Detect which cell encompasses the target text, then output its (x, y) center coordinate. 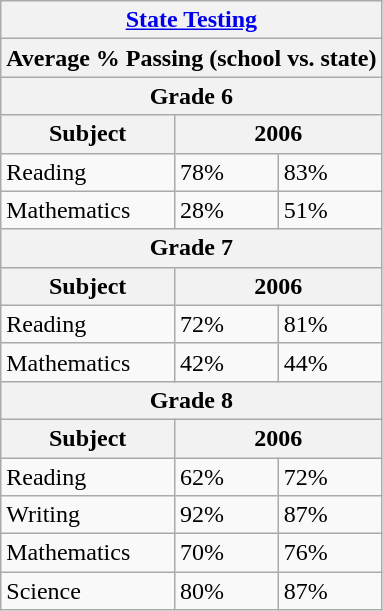
State Testing (192, 20)
Grade 6 (192, 96)
83% (330, 172)
80% (227, 591)
28% (227, 210)
Writing (88, 515)
62% (227, 477)
81% (330, 324)
78% (227, 172)
51% (330, 210)
76% (330, 553)
42% (227, 362)
Grade 8 (192, 400)
Average % Passing (school vs. state) (192, 58)
Grade 7 (192, 248)
Science (88, 591)
44% (330, 362)
70% (227, 553)
92% (227, 515)
